Output the (x, y) coordinate of the center of the cell containing the given text.  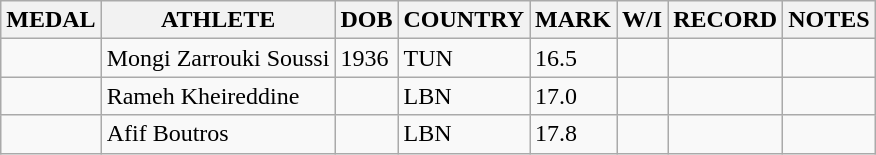
1936 (366, 58)
17.8 (574, 134)
Rameh Kheireddine (218, 96)
17.0 (574, 96)
RECORD (726, 20)
W/I (642, 20)
Afif Boutros (218, 134)
MEDAL (51, 20)
DOB (366, 20)
NOTES (829, 20)
ATHLETE (218, 20)
MARK (574, 20)
16.5 (574, 58)
TUN (464, 58)
Mongi Zarrouki Soussi (218, 58)
COUNTRY (464, 20)
